Determine the (x, y) coordinate at the center of the cell enclosing the given text.  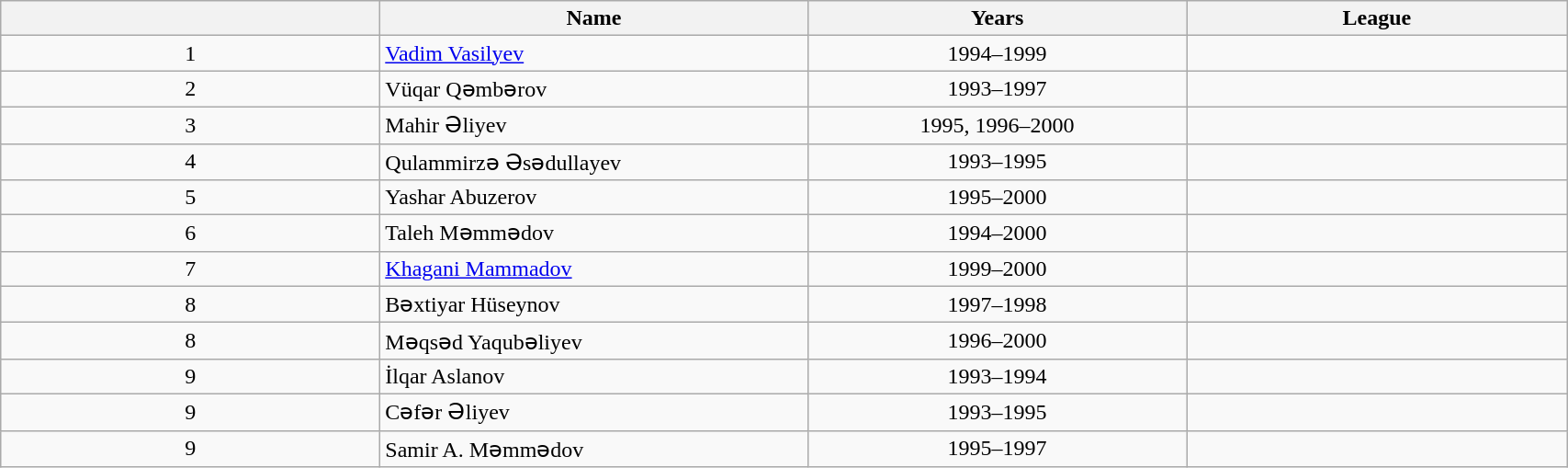
2 (191, 89)
Khagani Mammadov (593, 268)
Name (593, 18)
1995–2000 (998, 198)
7 (191, 268)
5 (191, 198)
Samir A. Məmmədov (593, 449)
6 (191, 234)
Vüqar Qəmbərov (593, 89)
Məqsəd Yaqubəliyev (593, 341)
1994–1999 (998, 53)
1993–1994 (998, 376)
Yashar Abuzerov (593, 198)
1996–2000 (998, 341)
Taleh Məmmədov (593, 234)
Bəxtiyar Hüseynov (593, 304)
İlqar Aslanov (593, 376)
1995, 1996–2000 (998, 125)
3 (191, 125)
4 (191, 162)
1997–1998 (998, 304)
1995–1997 (998, 449)
League (1377, 18)
1 (191, 53)
Mahir Əliyev (593, 125)
1994–2000 (998, 234)
1993–1997 (998, 89)
Cəfər Əliyev (593, 412)
Qulammirzə Əsədullayev (593, 162)
Vadim Vasilyev (593, 53)
Years (998, 18)
1999–2000 (998, 268)
